Capture the cell that displays the provided text and extract its (X, Y) central coordinate. 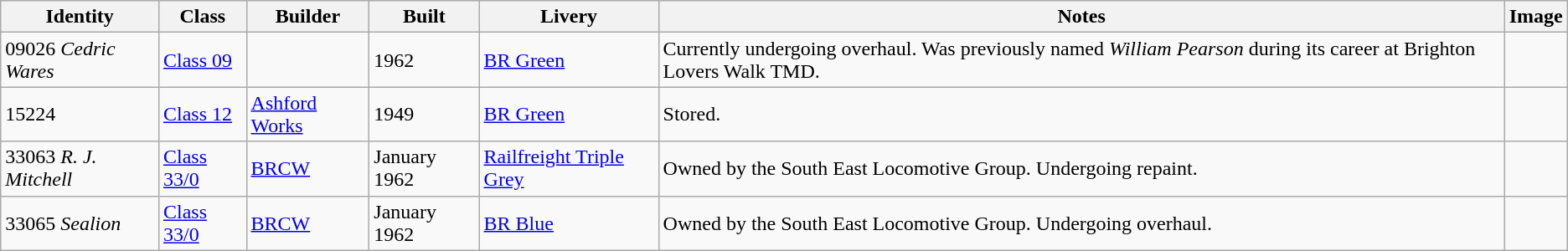
Notes (1081, 17)
Built (424, 17)
Stored. (1081, 114)
Livery (569, 17)
Image (1536, 17)
15224 (80, 114)
Ashford Works (308, 114)
Class 12 (203, 114)
Currently undergoing overhaul. Was previously named William Pearson during its career at Brighton Lovers Walk TMD. (1081, 60)
33065 Sealion (80, 223)
BR Blue (569, 223)
Owned by the South East Locomotive Group. Undergoing repaint. (1081, 169)
Identity (80, 17)
Builder (308, 17)
09026 Cedric Wares (80, 60)
Railfreight Triple Grey (569, 169)
Class (203, 17)
1949 (424, 114)
33063 R. J. Mitchell (80, 169)
Class 09 (203, 60)
1962 (424, 60)
Owned by the South East Locomotive Group. Undergoing overhaul. (1081, 223)
